Return [X, Y] of the center of cell containing provided text 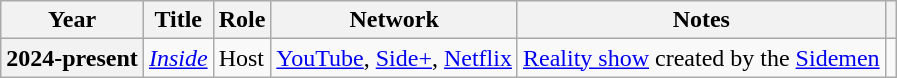
Network [394, 20]
Host [242, 58]
Notes [701, 20]
2024-present [72, 58]
Inside [178, 58]
YouTube, Side+, Netflix [394, 58]
Reality show created by the Sidemen [701, 58]
Year [72, 20]
Role [242, 20]
Title [178, 20]
